Pinpoint the cell where the given text exists, returning its [X, Y] midpoint coordinate. 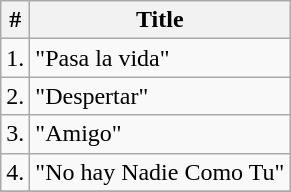
"No hay Nadie Como Tu" [160, 172]
1. [16, 58]
2. [16, 96]
4. [16, 172]
3. [16, 134]
Title [160, 20]
"Amigo" [160, 134]
"Pasa la vida" [160, 58]
"Despertar" [160, 96]
# [16, 20]
